Provide the (X, Y) coordinate of the cell's center where the given text is located.  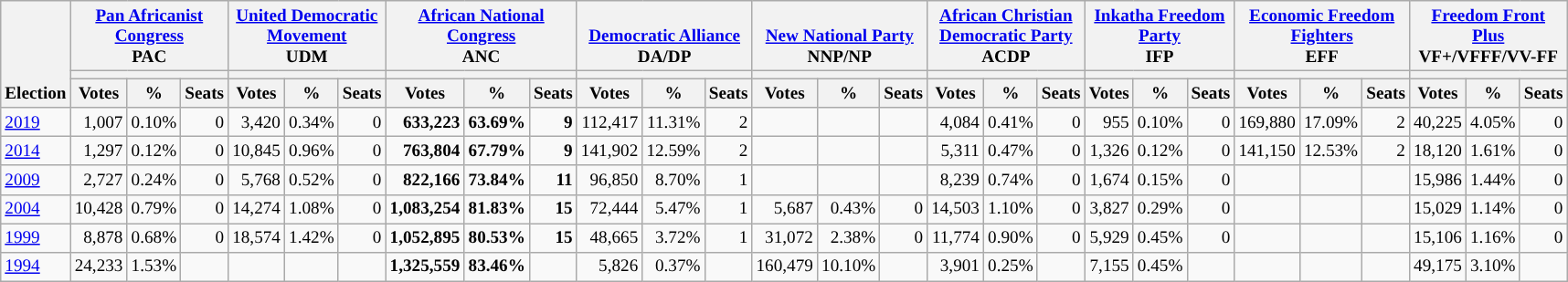
0.52% (313, 180)
5,826 (609, 266)
Economic FreedomFightersEFF (1322, 37)
8,878 (99, 238)
5.47% (673, 209)
0.43% (848, 209)
15,029 (1437, 209)
Inkatha FreedomPartyIFP (1160, 37)
48,665 (609, 238)
United DemocraticMovementUDM (307, 37)
80.53% (497, 238)
0.41% (1011, 122)
2019 (36, 122)
1.14% (1493, 209)
5,929 (1109, 238)
83.46% (497, 266)
5,768 (257, 180)
3,827 (1109, 209)
72,444 (609, 209)
1,297 (99, 151)
2.38% (848, 238)
0.37% (673, 266)
17.09% (1330, 122)
1,674 (1109, 180)
New National PartyNNP/NP (840, 37)
15,986 (1437, 180)
10.10% (848, 266)
0.25% (1011, 266)
63.69% (497, 122)
0.79% (154, 209)
96,850 (609, 180)
5,311 (956, 151)
1999 (36, 238)
14,274 (257, 209)
10,428 (99, 209)
1,007 (99, 122)
822,166 (425, 180)
763,804 (425, 151)
4,084 (956, 122)
141,902 (609, 151)
7,155 (1109, 266)
141,150 (1267, 151)
0.68% (154, 238)
40,225 (1437, 122)
12.59% (673, 151)
8.70% (673, 180)
12.53% (1330, 151)
81.83% (497, 209)
0.29% (1160, 209)
1.44% (1493, 180)
14,503 (956, 209)
18,120 (1437, 151)
African ChristianDemocratic PartyACDP (1006, 37)
3.10% (1493, 266)
11 (553, 180)
0.15% (1160, 180)
1.10% (1011, 209)
0.96% (313, 151)
31,072 (785, 238)
11,774 (956, 238)
15,106 (1437, 238)
4.05% (1493, 122)
3,901 (956, 266)
49,175 (1437, 266)
2004 (36, 209)
1,083,254 (425, 209)
1994 (36, 266)
2009 (36, 180)
73.84% (497, 180)
2,727 (99, 180)
0.34% (313, 122)
1.16% (1493, 238)
0.74% (1011, 180)
1.42% (313, 238)
24,233 (99, 266)
8,239 (956, 180)
1.61% (1493, 151)
67.79% (497, 151)
5,687 (785, 209)
160,479 (785, 266)
1.53% (154, 266)
633,223 (425, 122)
0.24% (154, 180)
1,052,895 (425, 238)
1,325,559 (425, 266)
1,326 (1109, 151)
2014 (36, 151)
3.72% (673, 238)
Election (36, 55)
955 (1109, 122)
1.08% (313, 209)
African NationalCongressANC (481, 37)
0.90% (1011, 238)
11.31% (673, 122)
Pan AfricanistCongressPAC (149, 37)
Democratic AllianceDA/DP (664, 37)
0.47% (1011, 151)
3,420 (257, 122)
18,574 (257, 238)
112,417 (609, 122)
Freedom FrontPlusVF+/VFFF/VV-FF (1488, 37)
169,880 (1267, 122)
10,845 (257, 151)
